Extract the (X, Y) coordinate from the center of the cell holding the provided text.  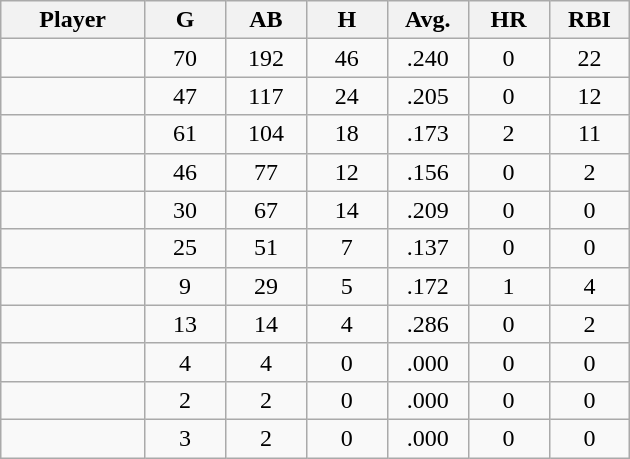
.209 (428, 210)
29 (266, 286)
RBI (590, 20)
24 (346, 96)
7 (346, 248)
77 (266, 172)
18 (346, 134)
70 (186, 58)
3 (186, 438)
Player (73, 20)
.286 (428, 324)
.205 (428, 96)
25 (186, 248)
5 (346, 286)
22 (590, 58)
1 (508, 286)
9 (186, 286)
47 (186, 96)
104 (266, 134)
192 (266, 58)
Avg. (428, 20)
G (186, 20)
AB (266, 20)
H (346, 20)
HR (508, 20)
51 (266, 248)
.172 (428, 286)
13 (186, 324)
.137 (428, 248)
61 (186, 134)
67 (266, 210)
.240 (428, 58)
117 (266, 96)
.156 (428, 172)
.173 (428, 134)
11 (590, 134)
30 (186, 210)
